Provide the (X, Y) coordinate of the cell's center where the given text is located.  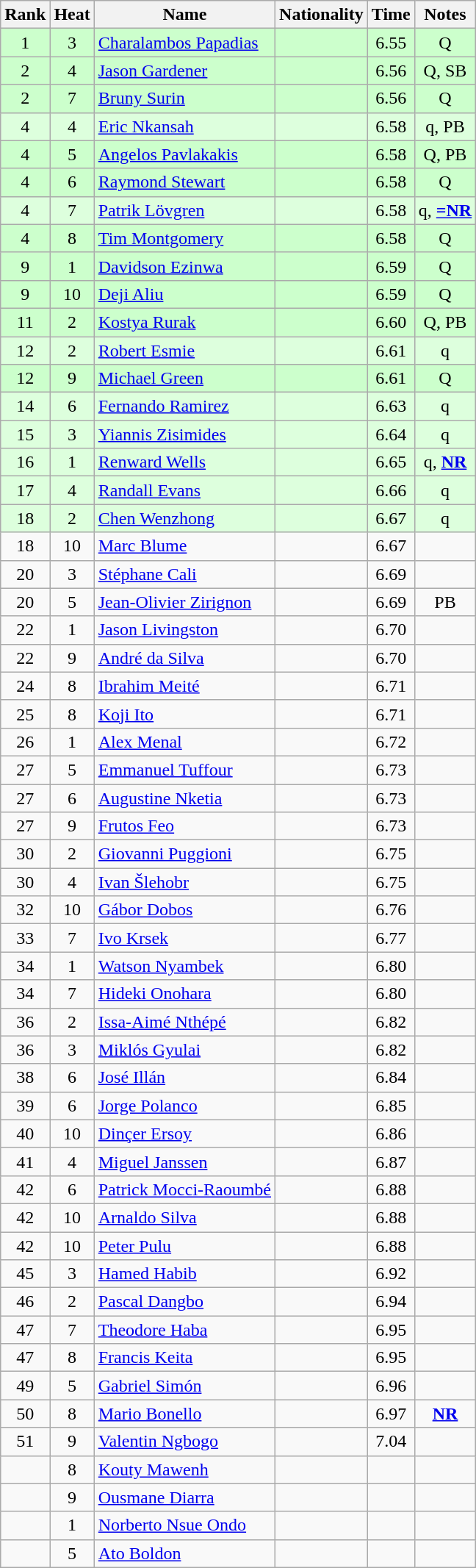
Eric Nkansah (184, 126)
Notes (445, 15)
51 (25, 1442)
Peter Pulu (184, 1246)
Hamed Habib (184, 1274)
6.76 (391, 910)
14 (25, 407)
Frutos Feo (184, 826)
Nationality (322, 15)
Randall Evans (184, 490)
Valentin Ngbogo (184, 1442)
Q, SB (445, 71)
40 (25, 1134)
Francis Keita (184, 1358)
6.92 (391, 1274)
6.66 (391, 490)
Issa-Aimé Nthépé (184, 1022)
6.63 (391, 407)
15 (25, 434)
Patrik Lövgren (184, 210)
Gábor Dobos (184, 910)
Jason Livingston (184, 630)
Ousmane Diarra (184, 1497)
Name (184, 15)
Arnaldo Silva (184, 1217)
Pascal Dangbo (184, 1302)
24 (25, 686)
Kouty Mawenh (184, 1469)
6.60 (391, 322)
Alex Menal (184, 742)
Giovanni Puggioni (184, 854)
Dinçer Ersoy (184, 1134)
Robert Esmie (184, 351)
7.04 (391, 1442)
Miguel Janssen (184, 1161)
38 (25, 1078)
Bruny Surin (184, 99)
José Illán (184, 1078)
Emmanuel Tuffour (184, 770)
46 (25, 1302)
Theodore Haba (184, 1330)
Davidson Ezinwa (184, 266)
6.55 (391, 43)
Raymond Stewart (184, 182)
Augustine Nketia (184, 798)
Jean-Olivier Zirignon (184, 602)
Ivan Šlehobr (184, 882)
Charalambos Papadias (184, 43)
q, PB (445, 126)
Mario Bonello (184, 1414)
Tim Montgomery (184, 238)
Angelos Pavlakakis (184, 154)
Miklós Gyulai (184, 1050)
André da Silva (184, 658)
PB (445, 602)
Ivo Krsek (184, 938)
6.65 (391, 462)
6.94 (391, 1302)
6.96 (391, 1386)
Koji Ito (184, 714)
6.64 (391, 434)
41 (25, 1161)
Jason Gardener (184, 71)
q, NR (445, 462)
q, =NR (445, 210)
Norberto Nsue Ondo (184, 1525)
Deji Aliu (184, 294)
Marc Blume (184, 546)
33 (25, 938)
Patrick Mocci-Raoumbé (184, 1189)
6.85 (391, 1106)
Yiannis Zisimides (184, 434)
32 (25, 910)
39 (25, 1106)
6.87 (391, 1161)
Rank (25, 15)
6.97 (391, 1414)
Renward Wells (184, 462)
50 (25, 1414)
17 (25, 490)
Fernando Ramirez (184, 407)
26 (25, 742)
Michael Green (184, 379)
Kostya Rurak (184, 322)
Heat (72, 15)
25 (25, 714)
Watson Nyambek (184, 966)
Ibrahim Meité (184, 686)
Hideki Onohara (184, 994)
Chen Wenzhong (184, 518)
11 (25, 322)
Ato Boldon (184, 1553)
Time (391, 15)
6.84 (391, 1078)
Stéphane Cali (184, 574)
Jorge Polanco (184, 1106)
6.77 (391, 938)
45 (25, 1274)
Gabriel Simón (184, 1386)
NR (445, 1414)
6.72 (391, 742)
6.86 (391, 1134)
49 (25, 1386)
16 (25, 462)
